From the cell containing the given text, extract its center point as (X, Y) coordinate. 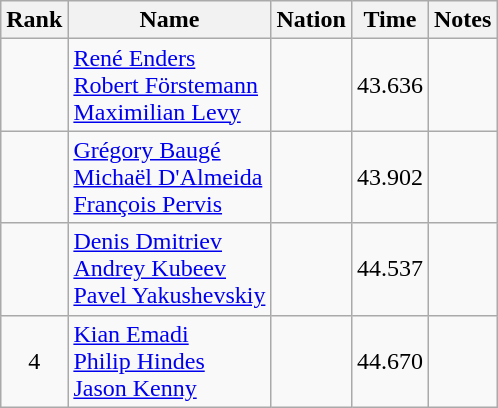
43.902 (390, 177)
Notes (462, 20)
Denis DmitrievAndrey KubeevPavel Yakushevskiy (170, 269)
René EndersRobert FörstemannMaximilian Levy (170, 85)
Kian EmadiPhilip HindesJason Kenny (170, 361)
44.670 (390, 361)
4 (34, 361)
43.636 (390, 85)
Grégory BaugéMichaël D'AlmeidaFrançois Pervis (170, 177)
Time (390, 20)
44.537 (390, 269)
Name (170, 20)
Rank (34, 20)
Nation (311, 20)
